Scan for the cell matching the given text and deliver its [x, y] coordinate at center. 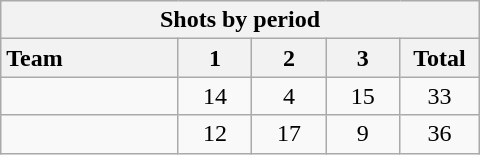
12 [215, 134]
1 [215, 58]
9 [363, 134]
Total [440, 58]
2 [289, 58]
14 [215, 96]
Shots by period [240, 20]
33 [440, 96]
15 [363, 96]
Team [90, 58]
3 [363, 58]
36 [440, 134]
4 [289, 96]
17 [289, 134]
